Capture the cell that displays the provided text and extract its [x, y] central coordinate. 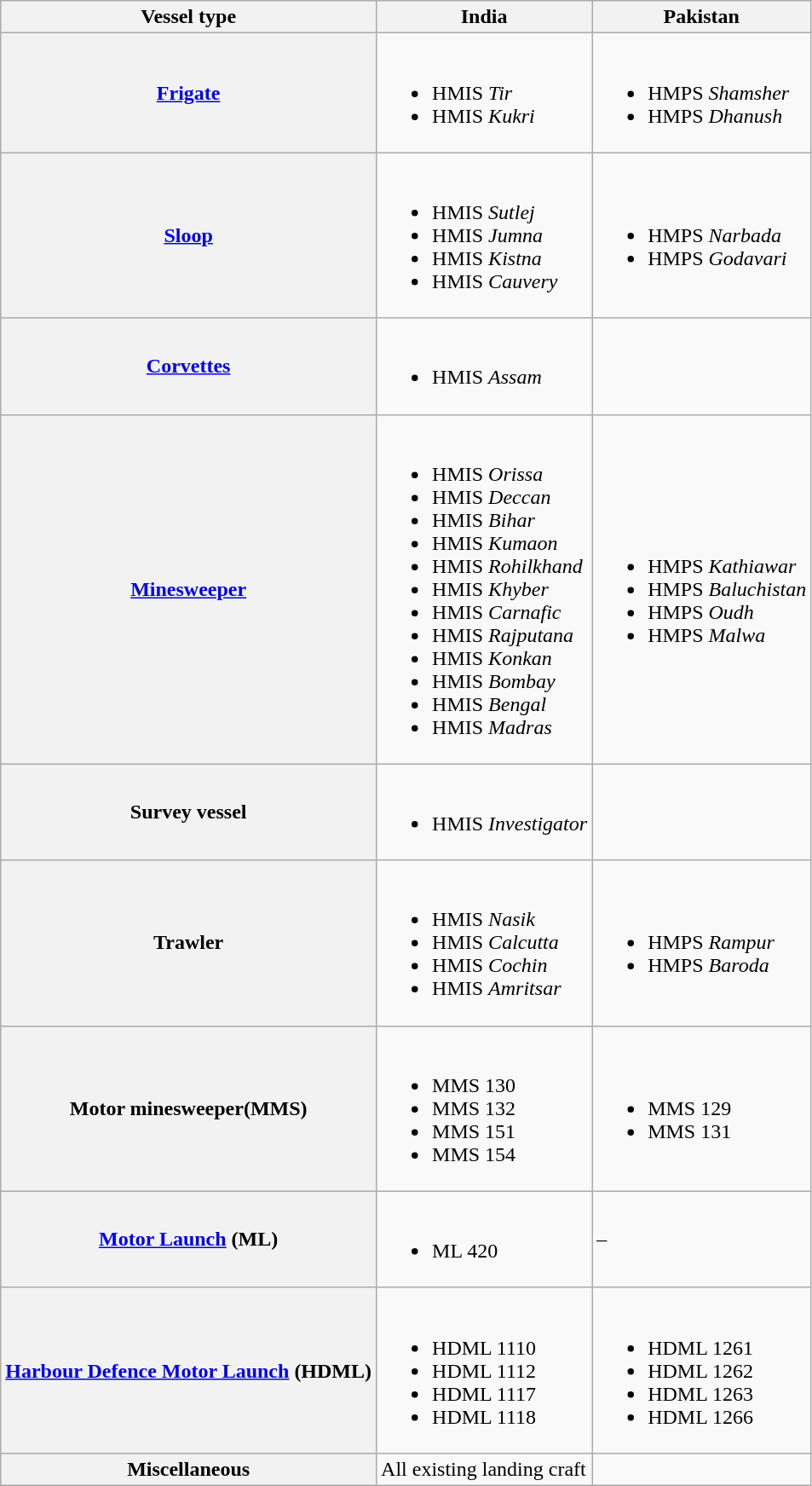
India [484, 17]
HMPS NarbadaHMPS Godavari [702, 235]
ML 420 [484, 1240]
Frigate [189, 93]
Miscellaneous [189, 1469]
MMS 129MMS 131 [702, 1108]
HMIS TirHMIS Kukri [484, 93]
Harbour Defence Motor Launch (HDML) [189, 1370]
Pakistan [702, 17]
Motor Launch (ML) [189, 1240]
HMIS SutlejHMIS JumnaHMIS KistnaHMIS Cauvery [484, 235]
HMIS NasikHMIS CalcuttaHMIS CochinHMIS Amritsar [484, 943]
Motor minesweeper(MMS) [189, 1108]
All existing landing craft [484, 1469]
Vessel type [189, 17]
Survey vessel [189, 812]
Trawler [189, 943]
Corvettes [189, 367]
HMPS RampurHMPS Baroda [702, 943]
HDML 1110HDML 1112HDML 1117HDML 1118 [484, 1370]
MMS 130MMS 132MMS 151MMS 154 [484, 1108]
Sloop [189, 235]
HMPS KathiawarHMPS BaluchistanHMPS OudhHMPS Malwa [702, 589]
HMIS Assam [484, 367]
HMPS ShamsherHMPS Dhanush [702, 93]
Minesweeper [189, 589]
– [702, 1240]
HDML 1261HDML 1262HDML 1263HDML 1266 [702, 1370]
HMIS OrissaHMIS DeccanHMIS BiharHMIS KumaonHMIS RohilkhandHMIS KhyberHMIS CarnaficHMIS RajputanaHMIS KonkanHMIS BombayHMIS BengalHMIS Madras [484, 589]
HMIS Investigator [484, 812]
